Provide the (x, y) coordinate of the cell's center where the given text is located.  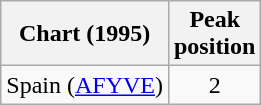
2 (214, 85)
Chart (1995) (85, 34)
Peakposition (214, 34)
Spain (AFYVE) (85, 85)
